For the text-containing cell, return its midpoint in [x, y] coordinate format. 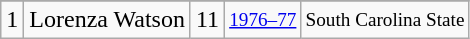
1 [12, 20]
Lorenza Watson [108, 20]
South Carolina State [385, 20]
11 [207, 20]
1976–77 [263, 20]
